Search for the cell housing the specified text and yield its [X, Y] center coordinate. 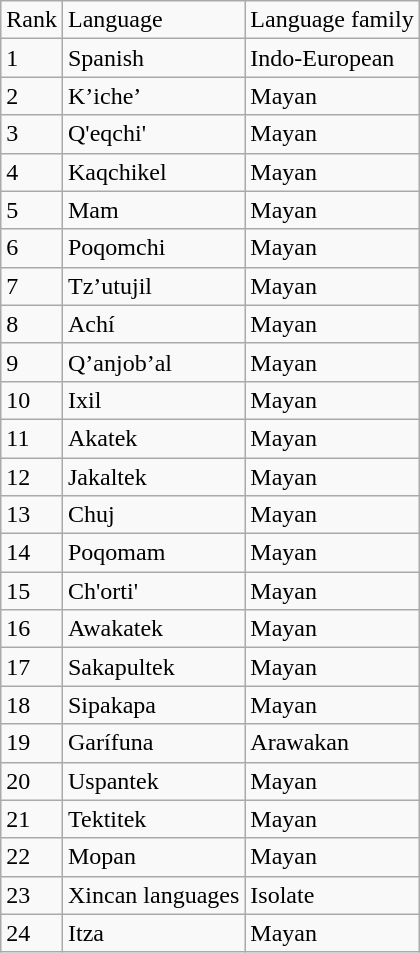
K’iche’ [153, 96]
14 [32, 553]
11 [32, 438]
Ixil [153, 400]
15 [32, 591]
Tektitek [153, 819]
12 [32, 477]
9 [32, 362]
Q’anjob’al [153, 362]
Itza [153, 933]
Spanish [153, 58]
24 [32, 933]
13 [32, 515]
20 [32, 781]
Jakaltek [153, 477]
2 [32, 96]
Poqomam [153, 553]
4 [32, 172]
Garífuna [153, 743]
17 [32, 667]
23 [32, 895]
16 [32, 629]
Akatek [153, 438]
7 [32, 286]
Achí [153, 324]
6 [32, 248]
Language [153, 20]
Uspantek [153, 781]
Chuj [153, 515]
8 [32, 324]
Rank [32, 20]
Indo-European [332, 58]
Tz’utujil [153, 286]
10 [32, 400]
Mopan [153, 857]
Q'eqchi' [153, 134]
Sakapultek [153, 667]
Isolate [332, 895]
19 [32, 743]
18 [32, 705]
21 [32, 819]
Kaqchikel [153, 172]
Awakatek [153, 629]
Mam [153, 210]
Language family [332, 20]
Sipakapa [153, 705]
22 [32, 857]
3 [32, 134]
Arawakan [332, 743]
Xincan languages [153, 895]
1 [32, 58]
5 [32, 210]
Poqomchi [153, 248]
Ch'orti' [153, 591]
